Return the [X, Y] coordinate for the center point of the cell that contains the specified text.  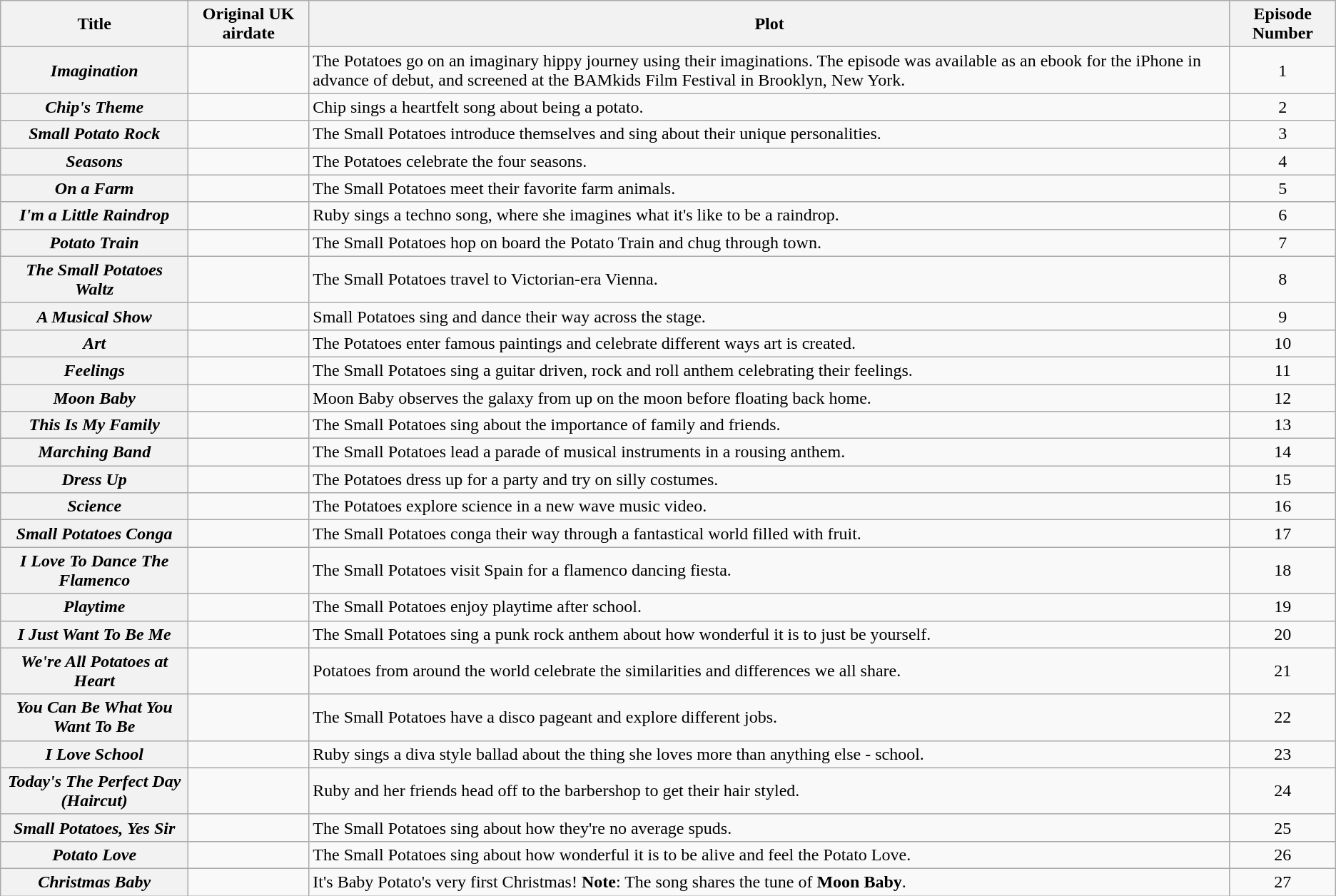
The Small Potatoes sing about how they're no average spuds. [769, 828]
The Small Potatoes introduce themselves and sing about their unique personalities. [769, 134]
6 [1282, 215]
This Is My Family [94, 425]
Imagination [94, 70]
11 [1282, 370]
9 [1282, 316]
Potato Train [94, 243]
26 [1282, 855]
Chip's Theme [94, 107]
4 [1282, 161]
10 [1282, 343]
Small Potatoes sing and dance their way across the stage. [769, 316]
The Potatoes dress up for a party and try on silly costumes. [769, 479]
19 [1282, 607]
Ruby and her friends head off to the barbershop to get their hair styled. [769, 790]
Plot [769, 24]
3 [1282, 134]
Today's The Perfect Day (Haircut) [94, 790]
The Small Potatoes have a disco pageant and explore different jobs. [769, 718]
Playtime [94, 607]
Moon Baby observes the galaxy from up on the moon before floating back home. [769, 397]
Original UK airdate [248, 24]
It's Baby Potato's very first Christmas! Note: The song shares the tune of Moon Baby. [769, 882]
A Musical Show [94, 316]
Dress Up [94, 479]
Potatoes from around the world celebrate the similarities and differences we all share. [769, 671]
18 [1282, 571]
20 [1282, 634]
Small Potato Rock [94, 134]
I'm a Little Raindrop [94, 215]
The Potatoes explore science in a new wave music video. [769, 506]
15 [1282, 479]
Art [94, 343]
Moon Baby [94, 397]
The Small Potatoes enjoy playtime after school. [769, 607]
You Can Be What You Want To Be [94, 718]
Title [94, 24]
The Small Potatoes sing about the importance of family and friends. [769, 425]
25 [1282, 828]
The Small Potatoes meet their favorite farm animals. [769, 188]
I Just Want To Be Me [94, 634]
2 [1282, 107]
We're All Potatoes at Heart [94, 671]
14 [1282, 452]
17 [1282, 534]
The Small Potatoes lead a parade of musical instruments in a rousing anthem. [769, 452]
I Love To Dance The Flamenco [94, 571]
The Small Potatoes Waltz [94, 280]
On a Farm [94, 188]
The Small Potatoes conga their way through a fantastical world filled with fruit. [769, 534]
The Small Potatoes sing a punk rock anthem about how wonderful it is to just be yourself. [769, 634]
7 [1282, 243]
Ruby sings a techno song, where she imagines what it's like to be a raindrop. [769, 215]
The Small Potatoes hop on board the Potato Train and chug through town. [769, 243]
23 [1282, 754]
The Small Potatoes sing about how wonderful it is to be alive and feel the Potato Love. [769, 855]
The Potatoes enter famous paintings and celebrate different ways art is created. [769, 343]
27 [1282, 882]
22 [1282, 718]
13 [1282, 425]
The Small Potatoes visit Spain for a flamenco dancing fiesta. [769, 571]
The Potatoes celebrate the four seasons. [769, 161]
12 [1282, 397]
Ruby sings a diva style ballad about the thing she loves more than anything else - school. [769, 754]
Marching Band [94, 452]
Science [94, 506]
The Small Potatoes sing a guitar driven, rock and roll anthem celebrating their feelings. [769, 370]
Feelings [94, 370]
8 [1282, 280]
Episode Number [1282, 24]
Small Potatoes Conga [94, 534]
The Small Potatoes travel to Victorian-era Vienna. [769, 280]
16 [1282, 506]
5 [1282, 188]
Small Potatoes, Yes Sir [94, 828]
1 [1282, 70]
24 [1282, 790]
Seasons [94, 161]
Christmas Baby [94, 882]
I Love School [94, 754]
Chip sings a heartfelt song about being a potato. [769, 107]
Potato Love [94, 855]
21 [1282, 671]
